Determine the [x, y] coordinate at the center of the cell enclosing the given text.  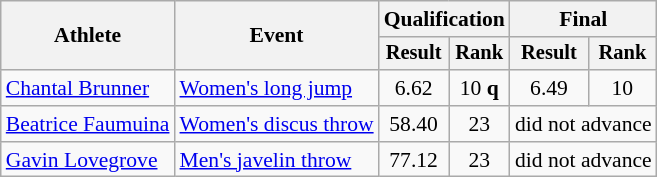
did not advance [584, 124]
10 [622, 88]
58.40 [414, 124]
6.49 [549, 88]
Women's discus throw [277, 124]
6.62 [414, 88]
10 q [480, 88]
Event [277, 36]
Women's long jump [277, 88]
Athlete [88, 36]
Beatrice Faumuina [88, 124]
Qualification [444, 19]
Final [584, 19]
Chantal Brunner [88, 88]
23 [480, 124]
